For the text-containing cell, return its midpoint in (x, y) coordinate format. 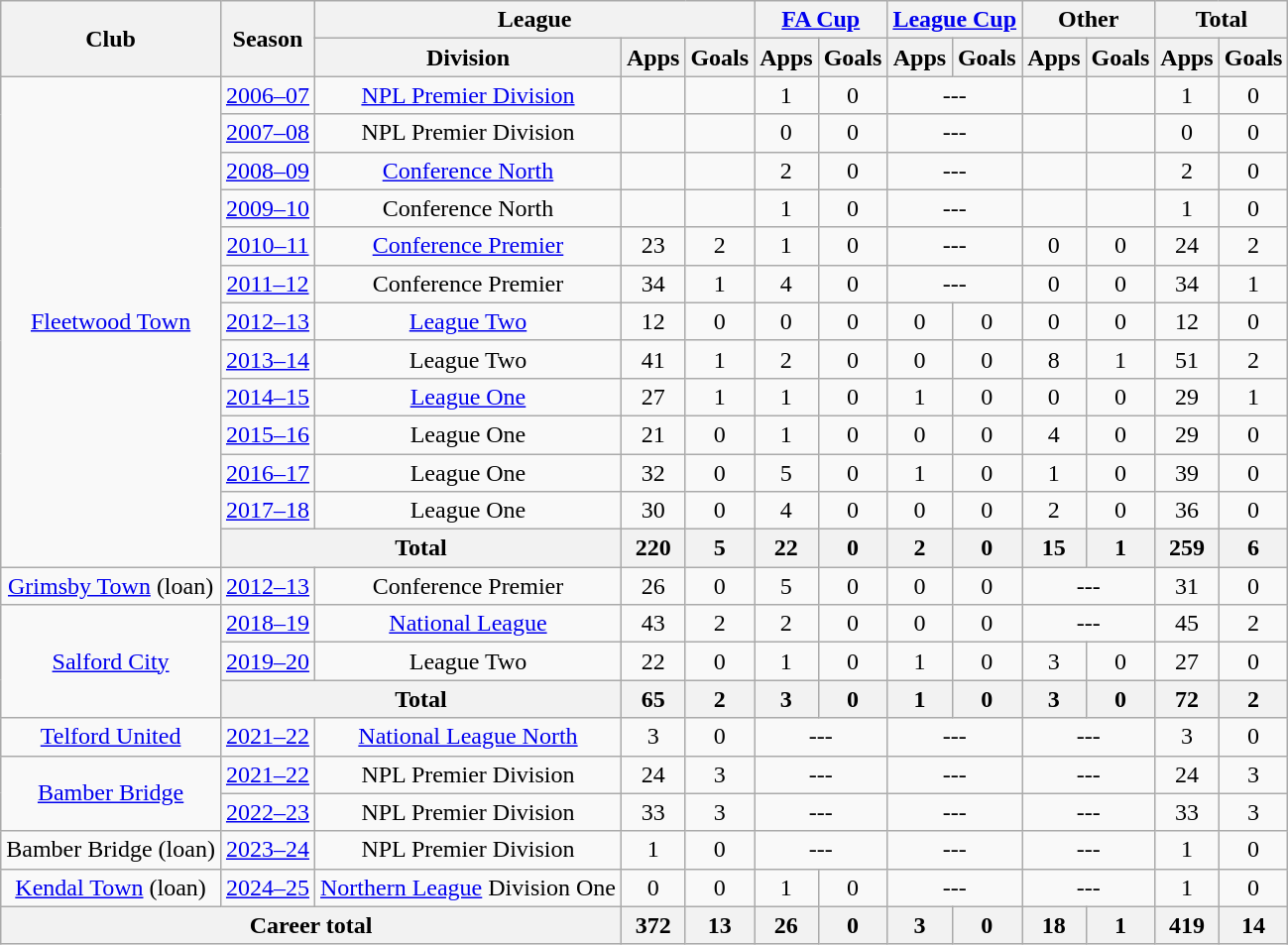
2008–09 (268, 171)
2022–23 (268, 812)
2011–12 (268, 284)
259 (1187, 548)
45 (1187, 624)
FA Cup (821, 20)
Season (268, 39)
Salford City (111, 661)
41 (652, 359)
2013–14 (268, 359)
Bamber Bridge (loan) (111, 850)
Telford United (111, 737)
National League (468, 624)
2010–11 (268, 246)
2018–19 (268, 624)
8 (1054, 359)
6 (1253, 548)
15 (1054, 548)
Club (111, 39)
2006–07 (268, 95)
21 (652, 434)
2015–16 (268, 434)
72 (1187, 699)
32 (652, 473)
Career total (311, 925)
36 (1187, 511)
2023–24 (268, 850)
39 (1187, 473)
31 (1187, 586)
30 (652, 511)
2017–18 (268, 511)
13 (720, 925)
Other (1089, 20)
2019–20 (268, 661)
League (533, 20)
2014–15 (268, 397)
65 (652, 699)
Grimsby Town (loan) (111, 586)
372 (652, 925)
18 (1054, 925)
14 (1253, 925)
419 (1187, 925)
220 (652, 548)
23 (652, 246)
Kendal Town (loan) (111, 887)
43 (652, 624)
2009–10 (268, 208)
2016–17 (268, 473)
National League North (468, 737)
Division (468, 58)
51 (1187, 359)
2024–25 (268, 887)
League Cup (955, 20)
Fleetwood Town (111, 321)
Bamber Bridge (111, 793)
2007–08 (268, 133)
Northern League Division One (468, 887)
